Pinpoint the cell where the given text exists, returning its (x, y) midpoint coordinate. 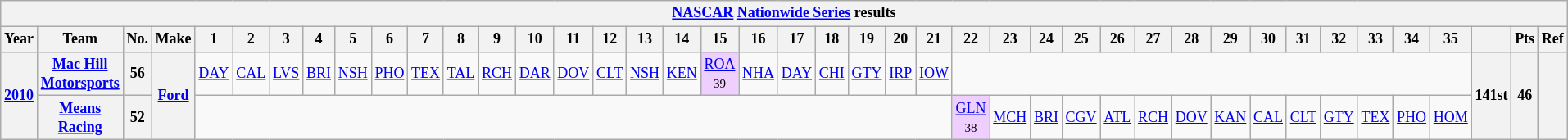
Ford (174, 95)
34 (1412, 39)
ATL (1117, 118)
17 (796, 39)
IRP (901, 74)
Pts (1525, 39)
46 (1525, 95)
27 (1153, 39)
56 (138, 74)
8 (460, 39)
25 (1081, 39)
DAR (534, 74)
Means Racing (80, 118)
11 (573, 39)
Make (174, 39)
TAL (460, 74)
33 (1375, 39)
2 (251, 39)
29 (1230, 39)
1 (214, 39)
20 (901, 39)
26 (1117, 39)
18 (832, 39)
10 (534, 39)
28 (1191, 39)
23 (1010, 39)
2010 (20, 95)
7 (426, 39)
9 (497, 39)
12 (610, 39)
NHA (759, 74)
4 (319, 39)
32 (1339, 39)
24 (1047, 39)
Ref (1552, 39)
30 (1268, 39)
ROA39 (719, 74)
KAN (1230, 118)
Year (20, 39)
NASCAR Nationwide Series results (784, 13)
GLN38 (971, 118)
31 (1303, 39)
6 (390, 39)
14 (682, 39)
KEN (682, 74)
No. (138, 39)
LVS (287, 74)
IOW (934, 74)
15 (719, 39)
5 (352, 39)
Team (80, 39)
CHI (832, 74)
MCH (1010, 118)
141st (1491, 95)
52 (138, 118)
CGV (1081, 118)
Mac Hill Motorsports (80, 74)
16 (759, 39)
35 (1450, 39)
21 (934, 39)
3 (287, 39)
HOM (1450, 118)
22 (971, 39)
19 (867, 39)
13 (646, 39)
